Extract the [X, Y] coordinate from the center of the cell holding the provided text.  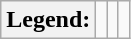
Legend: [48, 20]
